Identify which cell holds the provided text, then report its [X, Y] central coordinate. 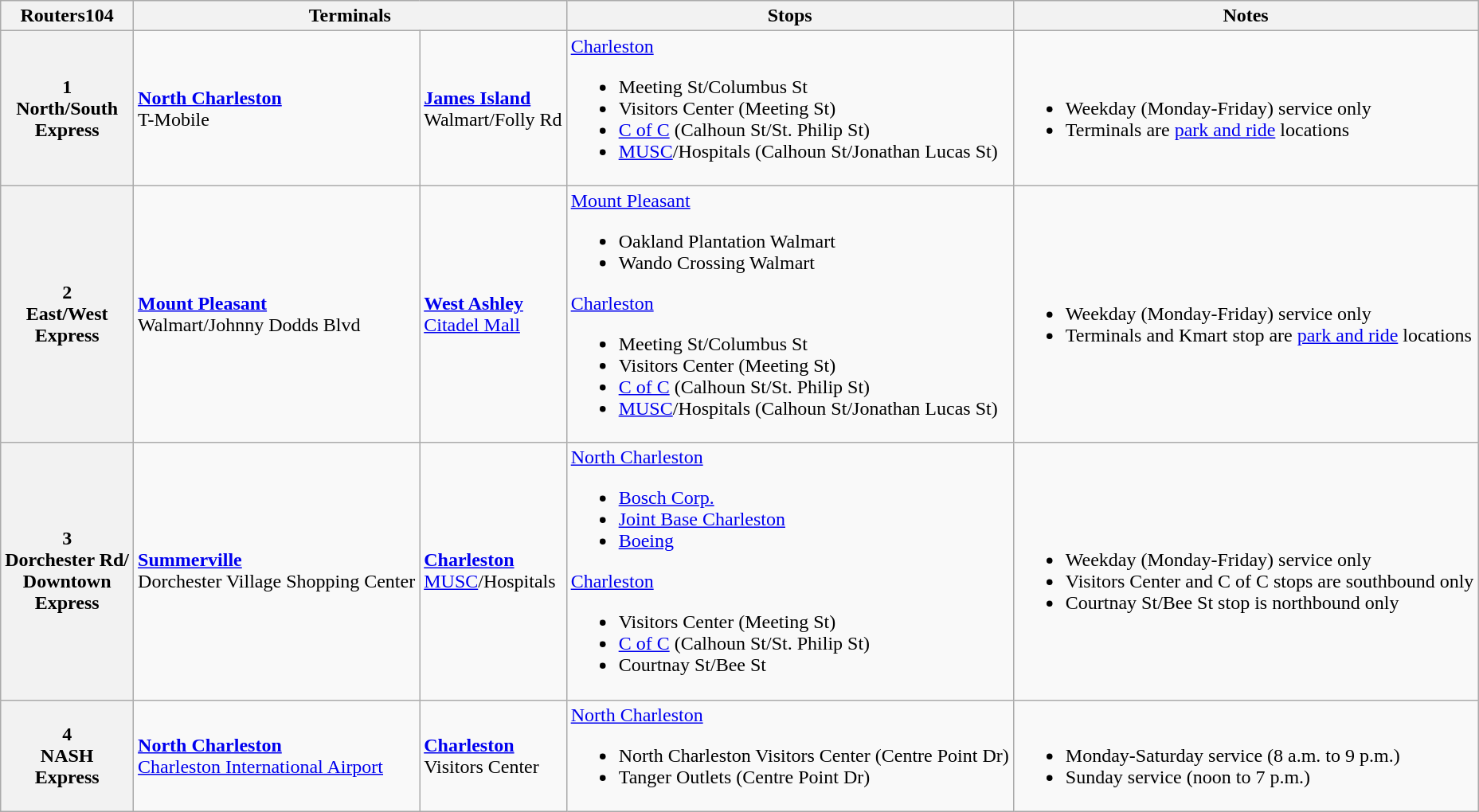
North CharlestonT-Mobile [277, 108]
North CharlestonCharleston International Airport [277, 755]
1North/SouthExpress [67, 108]
North CharlestonBosch Corp.Joint Base CharlestonBoeingCharlestonVisitors Center (Meeting St)C of C (Calhoun St/St. Philip St)Courtnay St/Bee St [790, 572]
Weekday (Monday-Friday) service onlyTerminals and Kmart stop are park and ride locations [1246, 314]
North CharlestonNorth Charleston Visitors Center (Centre Point Dr)Tanger Outlets (Centre Point Dr) [790, 755]
James IslandWalmart/Folly Rd [493, 108]
4NASHExpress [67, 755]
Weekday (Monday-Friday) service onlyTerminals are park and ride locations [1246, 108]
Notes [1246, 16]
3Dorchester Rd/DowntownExpress [67, 572]
Monday-Saturday service (8 a.m. to 9 p.m.)Sunday service (noon to 7 p.m.) [1246, 755]
CharlestonMeeting St/Columbus StVisitors Center (Meeting St)C of C (Calhoun St/St. Philip St)MUSC/Hospitals (Calhoun St/Jonathan Lucas St) [790, 108]
CharlestonVisitors Center [493, 755]
West AshleyCitadel Mall [493, 314]
Routers104 [67, 16]
CharlestonMUSC/Hospitals [493, 572]
SummervilleDorchester Village Shopping Center [277, 572]
Weekday (Monday-Friday) service onlyVisitors Center and C of C stops are southbound onlyCourtnay St/Bee St stop is northbound only [1246, 572]
2East/WestExpress [67, 314]
Terminals [350, 16]
Stops [790, 16]
Mount PleasantWalmart/Johnny Dodds Blvd [277, 314]
